From the cell containing the given text, extract its center point as (X, Y) coordinate. 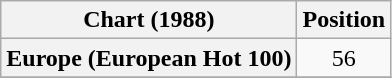
Position (344, 20)
Chart (1988) (149, 20)
56 (344, 58)
Europe (European Hot 100) (149, 58)
